Capture the cell that displays the provided text and extract its (x, y) central coordinate. 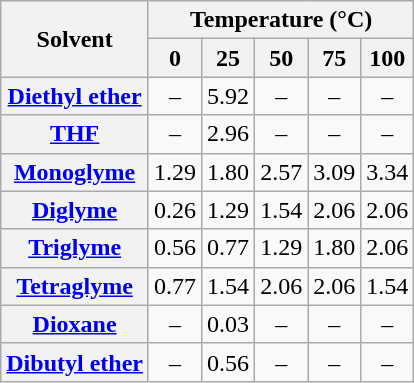
Triglyme (75, 248)
Dioxane (75, 324)
0.03 (228, 324)
25 (228, 58)
50 (282, 58)
THF (75, 134)
2.57 (282, 172)
Solvent (75, 39)
Temperature (°C) (280, 20)
0.26 (174, 210)
Dibutyl ether (75, 362)
0 (174, 58)
2.96 (228, 134)
Tetraglyme (75, 286)
3.34 (388, 172)
100 (388, 58)
Diglyme (75, 210)
5.92 (228, 96)
Monoglyme (75, 172)
Diethyl ether (75, 96)
75 (334, 58)
3.09 (334, 172)
